For the text-containing cell, return its midpoint in (X, Y) coordinate format. 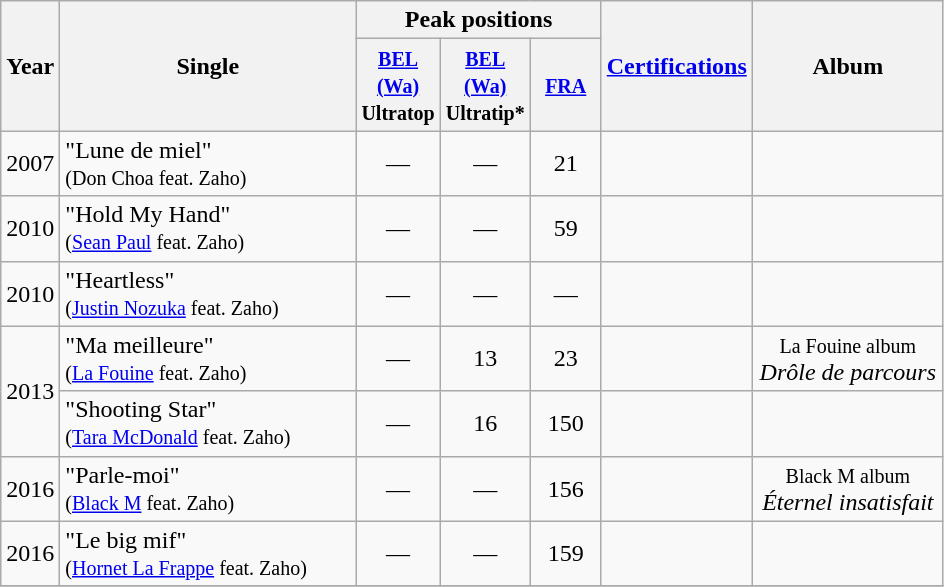
Album (848, 66)
Black M album Éternel insatisfait (848, 488)
"Parle-moi" (Black M feat. Zaho) (208, 488)
BEL (Wa)Ultratip* (485, 85)
Year (30, 66)
"Hold My Hand" (Sean Paul feat. Zaho) (208, 228)
159 (566, 554)
"Le big mif" (Hornet La Frappe feat. Zaho) (208, 554)
23 (566, 358)
2007 (30, 164)
13 (485, 358)
150 (566, 424)
"Heartless" (Justin Nozuka feat. Zaho) (208, 294)
FRA (566, 85)
La Fouine album Drôle de parcours (848, 358)
16 (485, 424)
59 (566, 228)
156 (566, 488)
"Lune de miel" (Don Choa feat. Zaho) (208, 164)
"Shooting Star" (Tara McDonald feat. Zaho) (208, 424)
2013 (30, 391)
BEL (Wa)Ultratop (398, 85)
Peak positions (478, 20)
Single (208, 66)
21 (566, 164)
Certifications (676, 66)
"Ma meilleure" (La Fouine feat. Zaho) (208, 358)
